For the text-containing cell, return its midpoint in [X, Y] coordinate format. 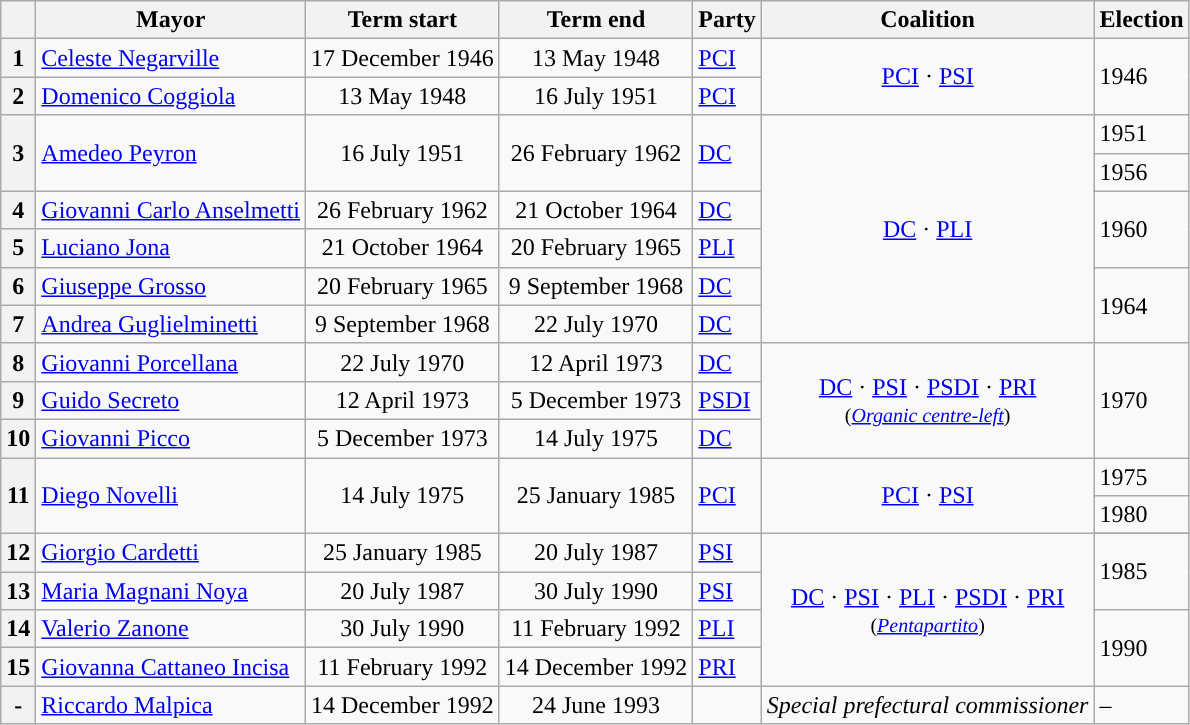
1946 [1142, 77]
– [1142, 705]
4 [18, 210]
13 [18, 591]
9 [18, 400]
1951 [1142, 134]
Giorgio Cardetti [171, 553]
DC · PSI · PLI · PSDI · PRI(Pentapartito) [928, 610]
Election [1142, 20]
Coalition [928, 20]
Maria Magnani Noya [171, 591]
1990 [1142, 648]
1956 [1142, 172]
6 [18, 286]
7 [18, 324]
Celeste Negarville [171, 58]
- [18, 705]
10 [18, 438]
8 [18, 362]
Giovanni Porcellana [171, 362]
1980 [1142, 515]
Giuseppe Grosso [171, 286]
3 [18, 153]
1964 [1142, 305]
1960 [1142, 229]
1 [18, 58]
Special prefectural commissioner [928, 705]
DC · PLI [928, 229]
Term start [403, 20]
Giovanni Carlo Anselmetti [171, 210]
Mayor [171, 20]
2 [18, 96]
1970 [1142, 400]
Diego Novelli [171, 496]
5 [18, 248]
Andrea Guglielminetti [171, 324]
Valerio Zanone [171, 629]
24 June 1993 [596, 705]
Luciano Jona [171, 248]
Guido Secreto [171, 400]
Amedeo Peyron [171, 153]
11 [18, 496]
Domenico Coggiola [171, 96]
1975 [1142, 477]
15 [18, 667]
Party [727, 20]
Riccardo Malpica [171, 705]
Term end [596, 20]
14 [18, 629]
1985 [1142, 572]
PRI [727, 667]
17 December 1946 [403, 58]
Giovanna Cattaneo Incisa [171, 667]
PSDI [727, 400]
Giovanni Picco [171, 438]
DC · PSI · PSDI · PRI(Organic centre-left) [928, 400]
12 [18, 553]
